Scan for the cell matching the given text and deliver its (X, Y) coordinate at center. 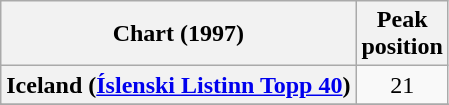
21 (402, 85)
Chart (1997) (178, 34)
Iceland (Íslenski Listinn Topp 40) (178, 85)
Peakposition (402, 34)
